Search for the cell housing the specified text and yield its (X, Y) center coordinate. 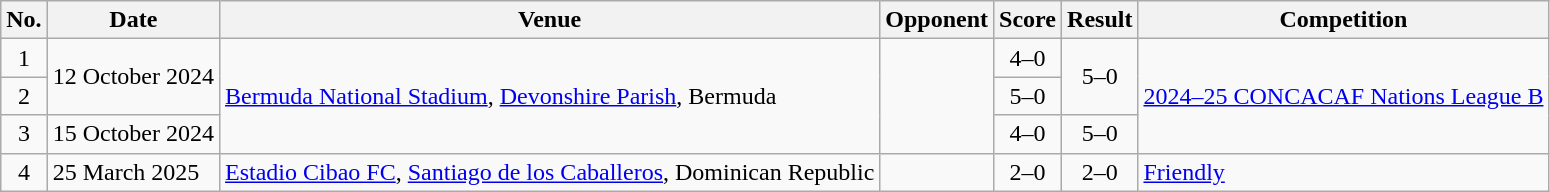
Friendly (1344, 172)
15 October 2024 (133, 134)
Result (1100, 20)
Score (1028, 20)
Date (133, 20)
25 March 2025 (133, 172)
Estadio Cibao FC, Santiago de los Caballeros, Dominican Republic (550, 172)
12 October 2024 (133, 77)
Competition (1344, 20)
2 (24, 96)
4 (24, 172)
2024–25 CONCACAF Nations League B (1344, 96)
Venue (550, 20)
1 (24, 58)
Bermuda National Stadium, Devonshire Parish, Bermuda (550, 96)
No. (24, 20)
Opponent (937, 20)
3 (24, 134)
